Search for the cell housing the specified text and yield its [X, Y] center coordinate. 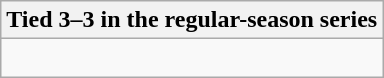
Tied 3–3 in the regular-season series [192, 20]
